Pinpoint the cell where the given text exists, returning its (X, Y) midpoint coordinate. 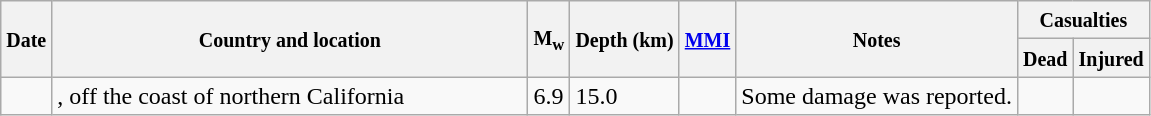
Date (26, 39)
Some damage was reported. (877, 96)
15.0 (624, 96)
Casualties (1083, 20)
Notes (877, 39)
MMI (708, 39)
Depth (km) (624, 39)
, off the coast of northern California (290, 96)
Injured (1111, 58)
Dead (1045, 58)
Country and location (290, 39)
6.9 (549, 96)
Mw (549, 39)
